Identify which cell holds the provided text, then report its (x, y) central coordinate. 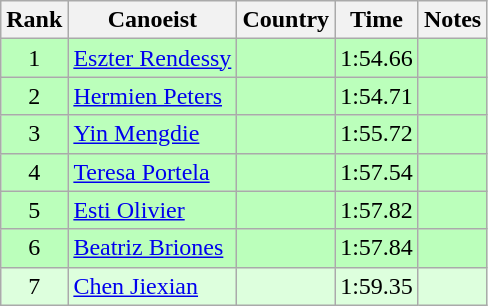
Beatriz Briones (152, 248)
Hermien Peters (152, 96)
Rank (34, 20)
5 (34, 210)
1 (34, 58)
1:57.82 (377, 210)
6 (34, 248)
Notes (452, 20)
4 (34, 172)
2 (34, 96)
Canoeist (152, 20)
Esti Olivier (152, 210)
Yin Mengdie (152, 134)
Eszter Rendessy (152, 58)
Chen Jiexian (152, 286)
1:59.35 (377, 286)
Teresa Portela (152, 172)
3 (34, 134)
1:54.66 (377, 58)
Time (377, 20)
7 (34, 286)
1:57.84 (377, 248)
1:55.72 (377, 134)
1:57.54 (377, 172)
1:54.71 (377, 96)
Country (286, 20)
